Provide the (X, Y) coordinate of the cell's center where the given text is located.  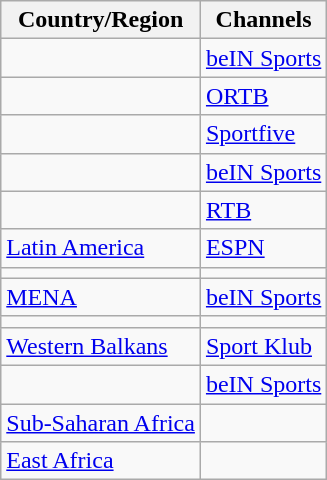
Sub-Saharan Africa (101, 423)
Channels (263, 20)
Sport Klub (263, 346)
Western Balkans (101, 346)
Sportfive (263, 134)
MENA (101, 297)
RTB (263, 210)
Latin America (101, 248)
ORTB (263, 96)
East Africa (101, 461)
Country/Region (101, 20)
ESPN (263, 248)
